Determine the (X, Y) coordinate at the center of the cell enclosing the given text.  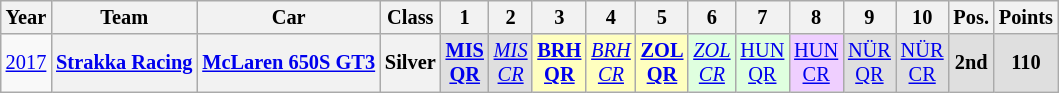
2nd (970, 63)
Strakka Racing (124, 63)
Points (1026, 17)
NÜRCR (922, 63)
4 (610, 17)
McLaren 650S GT3 (288, 63)
MISCR (511, 63)
HUNQR (762, 63)
BRHQR (559, 63)
Year (26, 17)
6 (712, 17)
7 (762, 17)
2 (511, 17)
2017 (26, 63)
ZOLCR (712, 63)
5 (662, 17)
1 (465, 17)
NÜRQR (870, 63)
Class (410, 17)
Team (124, 17)
110 (1026, 63)
ZOLQR (662, 63)
Car (288, 17)
BRHCR (610, 63)
8 (816, 17)
10 (922, 17)
9 (870, 17)
HUNCR (816, 63)
Silver (410, 63)
3 (559, 17)
MISQR (465, 63)
Pos. (970, 17)
